Search for the cell housing the specified text and yield its [x, y] center coordinate. 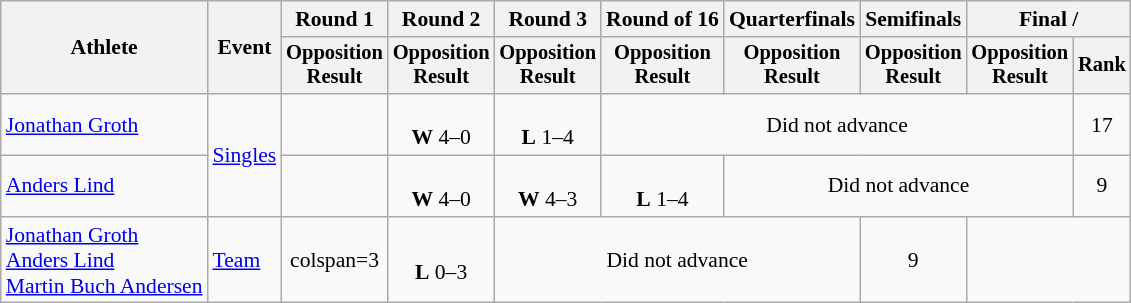
Round of 16 [662, 19]
Round 3 [548, 19]
Event [245, 48]
Athlete [104, 48]
Anders Lind [104, 186]
Round 1 [334, 19]
17 [1102, 124]
W 4–3 [548, 186]
Quarterfinals [792, 19]
Rank [1102, 66]
Semifinals [914, 19]
Round 2 [442, 19]
Final / [1049, 19]
9 [1102, 186]
Jonathan Groth [104, 124]
Singles [245, 155]
